Identify which cell holds the provided text, then report its (X, Y) central coordinate. 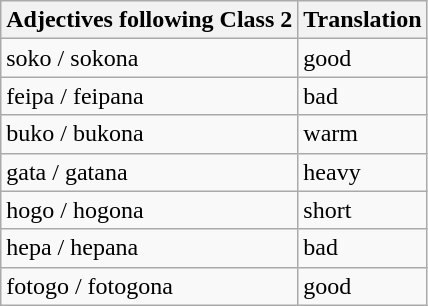
warm (362, 134)
Translation (362, 20)
heavy (362, 172)
soko / sokona (150, 58)
buko / bukona (150, 134)
fotogo / fotogona (150, 286)
short (362, 210)
feipa / feipana (150, 96)
hepa / hepana (150, 248)
gata / gatana (150, 172)
hogo / hogona (150, 210)
Adjectives following Class 2 (150, 20)
